Return (x, y) of the center of cell containing provided text 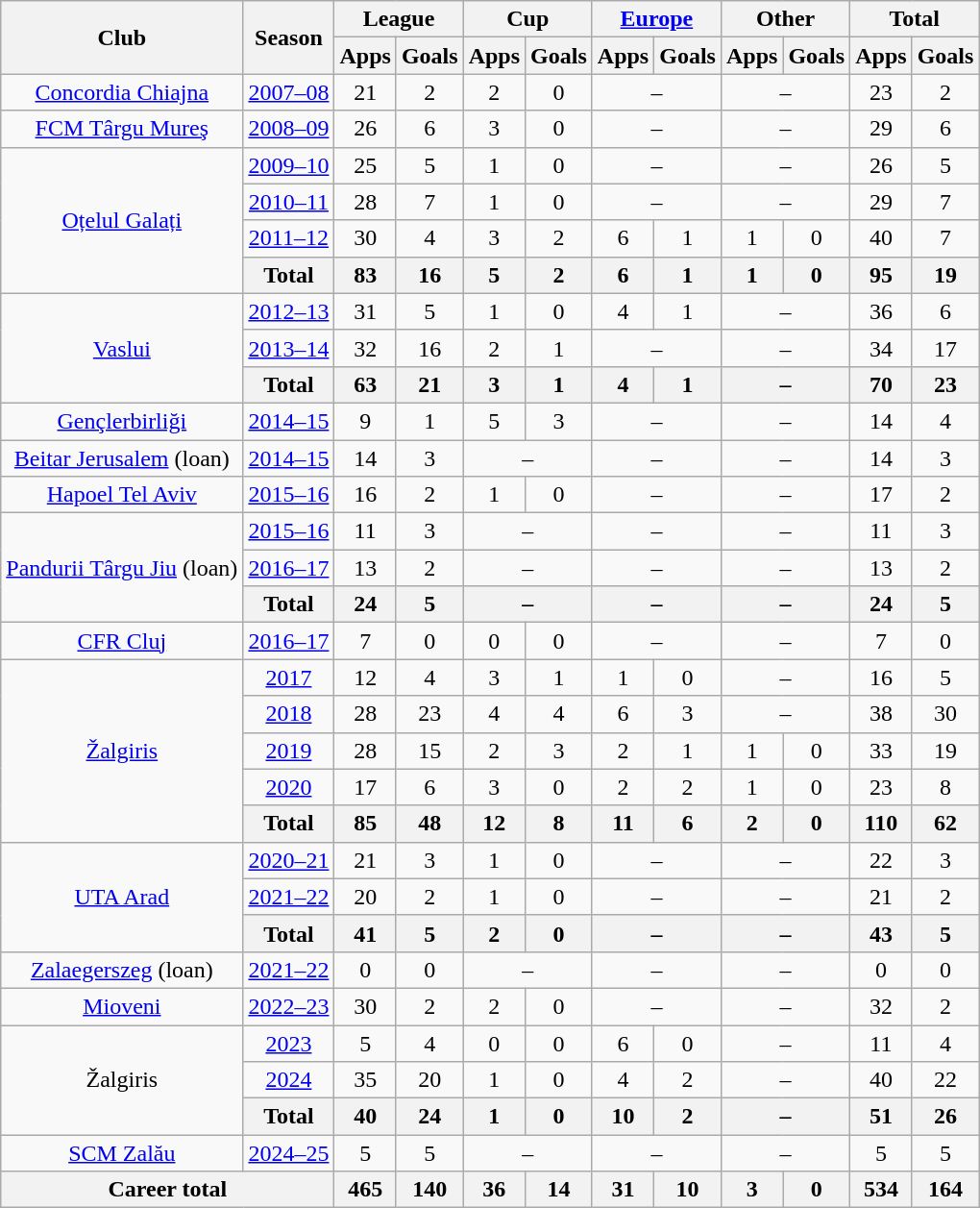
UTA Arad (122, 897)
Cup (527, 19)
62 (945, 824)
2007–08 (288, 92)
2011–12 (288, 238)
51 (881, 1117)
Vaslui (122, 348)
110 (881, 824)
Club (122, 37)
Oțelul Galați (122, 220)
2024–25 (288, 1153)
41 (365, 933)
Gençlerbirliği (122, 421)
FCM Târgu Mureş (122, 129)
85 (365, 824)
Beitar Jerusalem (loan) (122, 458)
95 (881, 275)
2009–10 (288, 165)
Europe (656, 19)
33 (881, 751)
70 (881, 384)
2017 (288, 678)
48 (429, 824)
83 (365, 275)
164 (945, 1190)
140 (429, 1190)
2013–14 (288, 348)
2019 (288, 751)
9 (365, 421)
Career total (167, 1190)
2023 (288, 1043)
2008–09 (288, 129)
35 (365, 1080)
2022–23 (288, 1006)
Other (785, 19)
Concordia Chiajna (122, 92)
Pandurii Târgu Jiu (loan) (122, 568)
Season (288, 37)
2018 (288, 714)
Zalaegerszeg (loan) (122, 970)
2020 (288, 787)
34 (881, 348)
SCM Zalău (122, 1153)
15 (429, 751)
2010–11 (288, 202)
2020–21 (288, 860)
38 (881, 714)
43 (881, 933)
63 (365, 384)
534 (881, 1190)
League (399, 19)
2024 (288, 1080)
2012–13 (288, 311)
465 (365, 1190)
Hapoel Tel Aviv (122, 495)
25 (365, 165)
CFR Cluj (122, 641)
Mioveni (122, 1006)
